Return [x, y] of the center of cell containing provided text 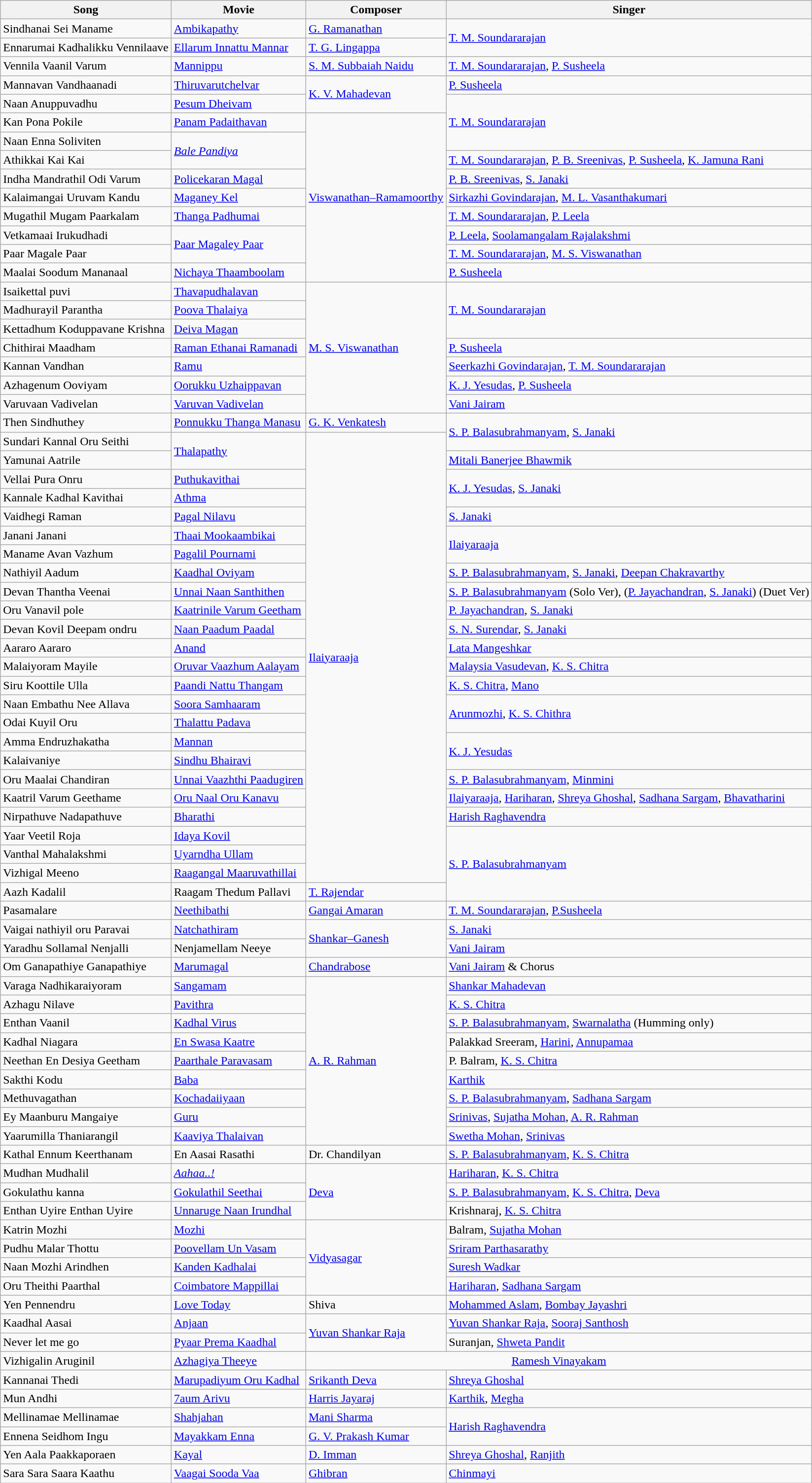
D. Imman [376, 1455]
Composer [376, 10]
Pasamalare [86, 911]
Hariharan, Sadhana Sargam [629, 1286]
Naan Embathu Nee Allava [86, 704]
Palakkad Sreeram, Harini, Annupamaa [629, 1042]
Karthik [629, 1079]
Athikkai Kai Kai [86, 160]
Enthan Vaanil [86, 1023]
P. Leela, Soolamangalam Rajalakshmi [629, 235]
Mitali Banerjee Bhawmik [629, 460]
S. P. Balasubrahmanyam, K. S. Chitra [629, 1155]
K. J. Yesudas [629, 751]
Mun Andhi [86, 1398]
Ponnukku Thanga Manasu [239, 423]
Marupadiyum Oru Kadhal [239, 1379]
Oru Maalai Chandiran [86, 779]
Ellarum Innattu Mannar [239, 47]
En Swasa Kaatre [239, 1042]
Varuvaan Vadivelan [86, 404]
Shahjahan [239, 1417]
T. M. Soundararajan, P. Susheela [629, 66]
Dr. Chandilyan [376, 1155]
Raman Ethanai Ramanadi [239, 348]
S. P. Balasubrahmanyam, Minmini [629, 779]
Pesum Dheivam [239, 104]
Kanden Kadhalai [239, 1267]
Devan Kovil Deepam ondru [86, 629]
Odai Kuyil Oru [86, 723]
Siru Koottile Ulla [86, 685]
Seerkazhi Govindarajan, T. M. Soundararajan [629, 366]
G. V. Prakash Kumar [376, 1436]
Paandi Nattu Thangam [239, 685]
Yuvan Shankar Raja [376, 1333]
Devan Thantha Veenai [86, 592]
Coimbatore Mappillai [239, 1286]
Idaya Kovil [239, 836]
Panam Padaithavan [239, 122]
Ennena Seidhom Ingu [86, 1436]
T. Rajendar [376, 892]
P. Jayachandran, S. Janaki [629, 610]
S. P. Balasubrahmanyam (Solo Ver), (P. Jayachandran, S. Janaki) (Duet Ver) [629, 592]
Thaai Mookaambikai [239, 535]
Gokulathil Seethai [239, 1192]
Sirkazhi Govindarajan, M. L. Vasanthakumari [629, 197]
Sara Sara Saara Kaathu [86, 1474]
Thalattu Padava [239, 723]
Kaatril Varum Geethame [86, 798]
Sriram Parthasarathy [629, 1248]
S. N. Surendar, S. Janaki [629, 629]
Karthik, Megha [629, 1398]
Nirpathuve Nadapathuve [86, 816]
Singer [629, 10]
Kannale Kadhal Kavithai [86, 497]
Vellai Pura Onru [86, 479]
Vanthal Mahalakshmi [86, 854]
Kannanai Thedi [86, 1379]
Unnai Naan Santhithen [239, 592]
Yaar Veetil Roja [86, 836]
Srinivas, Sujatha Mohan, A. R. Rahman [629, 1117]
Sundari Kannal Oru Seithi [86, 441]
Malaiyoram Mayile [86, 667]
Methuvagathan [86, 1098]
Kathal Ennum Keerthanam [86, 1155]
T. G. Lingappa [376, 47]
Policekaran Magal [239, 178]
Vizhigal Meeno [86, 873]
Deiva Magan [239, 329]
Maname Avan Vazhum [86, 554]
Kalaimangai Uruvam Kandu [86, 197]
Nichaya Thaamboolam [239, 273]
Vani Jairam & Chorus [629, 967]
Krishnaraj, K. S. Chitra [629, 1211]
Mugathil Mugam Paarkalam [86, 216]
Neethan En Desiya Geetham [86, 1060]
Enthan Uyire Enthan Uyire [86, 1211]
Nathiyil Aadum [86, 573]
Raagangal Maaruvathillai [239, 873]
Mannan [239, 741]
Vaidhegi Raman [86, 516]
T. M. Soundararajan, M. S. Viswanathan [629, 254]
Pagalil Pournami [239, 554]
Kaadhal Aasai [86, 1323]
Swetha Mohan, Srinivas [629, 1135]
Kayal [239, 1455]
Naan Enna Soliviten [86, 141]
Song [86, 10]
Natchathiram [239, 929]
Oru Naal Oru Kanavu [239, 798]
Azhagiya Theeye [239, 1361]
Ennarumai Kadhalikku Vennilaave [86, 47]
S. P. Balasubrahmanyam, S. Janaki, Deepan Chakravarthy [629, 573]
Yuvan Shankar Raja, Sooraj Santhosh [629, 1323]
Kaaviya Thalaivan [239, 1135]
Shiva [376, 1305]
Poova Thalaiya [239, 310]
Yen Pennendru [86, 1305]
Neethibathi [239, 911]
M. S. Viswanathan [376, 348]
Ramesh Vinayakam [559, 1361]
Guru [239, 1117]
Mannavan Vandhaanadi [86, 85]
Nenjamellam Neeye [239, 948]
Thalapathy [239, 451]
Athma [239, 497]
Chandrabose [376, 967]
Shreya Ghoshal [629, 1379]
Then Sindhuthey [86, 423]
Suresh Wadkar [629, 1267]
P. Balram, K. S. Chitra [629, 1060]
Never let me go [86, 1342]
Mannippu [239, 66]
Kalaivaniye [86, 760]
Suranjan, Shweta Pandit [629, 1342]
Shreya Ghoshal, Ranjith [629, 1455]
Indha Mandrathil Odi Varum [86, 178]
K. J. Yesudas, P. Susheela [629, 385]
Harris Jayaraj [376, 1398]
Pudhu Malar Thottu [86, 1248]
Isaikettal puvi [86, 291]
Madhurayil Parantha [86, 310]
Thanga Padhumai [239, 216]
Mani Sharma [376, 1417]
Mozhi [239, 1230]
Sakthi Kodu [86, 1079]
En Aasai Rasathi [239, 1155]
P. B. Sreenivas, S. Janaki [629, 178]
Anand [239, 648]
K. S. Chitra [629, 1004]
T. M. Soundararajan, P. Leela [629, 216]
Kannan Vandhan [86, 366]
Mudhan Mudhalil [86, 1173]
Kadhal Niagara [86, 1042]
Kaatrinile Varum Geetham [239, 610]
S. P. Balasubrahmanyam, Swarnalatha (Humming only) [629, 1023]
Oru Vanavil pole [86, 610]
Varuvan Vadivelan [239, 404]
Baba [239, 1079]
Pavithra [239, 1004]
Shankar Mahadevan [629, 986]
Gangai Amaran [376, 911]
Pyaar Prema Kaadhal [239, 1342]
Yaarumilla Thaniarangil [86, 1135]
Aahaa..! [239, 1173]
Movie [239, 10]
K. V. Mahadevan [376, 94]
Puthukavithai [239, 479]
Unnai Vaazhthi Paadugiren [239, 779]
Vidyasagar [376, 1258]
Srikanth Deva [376, 1379]
Naan Anuppuvadhu [86, 104]
Pagal Nilavu [239, 516]
K. S. Chitra, Mano [629, 685]
Ey Maanburu Mangaiye [86, 1117]
7aum Arivu [239, 1398]
Aararo Aararo [86, 648]
Yaradhu Sollamal Nenjalli [86, 948]
Chinmayi [629, 1474]
Balram, Sujatha Mohan [629, 1230]
Yen Aala Paakkaporaen [86, 1455]
Azhagu Nilave [86, 1004]
Arunmozhi, K. S. Chithra [629, 713]
Uyarndha Ullam [239, 854]
Maganey Kel [239, 197]
G. K. Venkatesh [376, 423]
Varaga Nadhikaraiyoram [86, 986]
S. P. Balasubrahmanyam, K. S. Chitra, Deva [629, 1192]
Mellinamae Mellinamae [86, 1417]
Lata Mangeshkar [629, 648]
Oru Theithi Paarthal [86, 1286]
Soora Samhaaram [239, 704]
Naan Paadum Paadal [239, 629]
Vetkamaai Irukudhadi [86, 235]
Vennila Vaanil Varum [86, 66]
Ramu [239, 366]
Aazh Kadalil [86, 892]
Yamunai Aatrile [86, 460]
Love Today [239, 1305]
Amma Endruzhakatha [86, 741]
Mohammed Aslam, Bombay Jayashri [629, 1305]
Mayakkam Enna [239, 1436]
Chithirai Maadham [86, 348]
Oorukku Uzhaippavan [239, 385]
Kan Pona Pokile [86, 122]
Naan Mozhi Arindhen [86, 1267]
Paarthale Paravasam [239, 1060]
Kadhal Virus [239, 1023]
Gokulathu kanna [86, 1192]
Malaysia Vasudevan, K. S. Chitra [629, 667]
Bale Pandiya [239, 150]
Marumagal [239, 967]
Thiruvarutchelvar [239, 85]
Katrin Mozhi [86, 1230]
A. R. Rahman [376, 1061]
Sindhanai Sei Maname [86, 29]
Maalai Soodum Mananaal [86, 273]
Janani Janani [86, 535]
S. P. Balasubrahmanyam, Sadhana Sargam [629, 1098]
Kettadhum Koduppavane Krishna [86, 329]
G. Ramanathan [376, 29]
Azhagenum Ooviyam [86, 385]
Ambikapathy [239, 29]
Bharathi [239, 816]
Kaadhal Oviyam [239, 573]
Paar Magale Paar [86, 254]
S. P. Balasubrahmanyam, S. Janaki [629, 432]
Paar Magaley Paar [239, 245]
Viswanathan–Ramamoorthy [376, 197]
Sindhu Bhairavi [239, 760]
S. M. Subbaiah Naidu [376, 66]
Vaigai nathiyil oru Paravai [86, 929]
Vaagai Sooda Vaa [239, 1474]
Ilaiyaraaja, Hariharan, Shreya Ghoshal, Sadhana Sargam, Bhavatharini [629, 798]
K. J. Yesudas, S. Janaki [629, 488]
T. M. Soundararajan, P. B. Sreenivas, P. Susheela, K. Jamuna Rani [629, 160]
Kochadaiiyaan [239, 1098]
Om Ganapathiye Ganapathiye [86, 967]
Hariharan, K. S. Chitra [629, 1173]
Sangamam [239, 986]
Oruvar Vaazhum Aalayam [239, 667]
T. M. Soundararajan, P.Susheela [629, 911]
Ghibran [376, 1474]
Thavapudhalavan [239, 291]
Anjaan [239, 1323]
S. P. Balasubrahmanyam [629, 864]
Unnaruge Naan Irundhal [239, 1211]
Shankar–Ganesh [376, 939]
Raagam Thedum Pallavi [239, 892]
Vizhigalin Aruginil [86, 1361]
Deva [376, 1192]
Poovellam Un Vasam [239, 1248]
